Pinpoint the cell where the given text exists, returning its [x, y] midpoint coordinate. 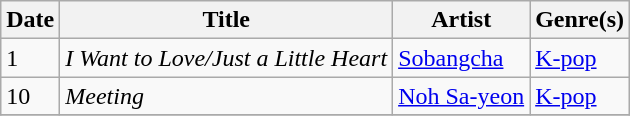
Sobangcha [462, 58]
1 [30, 58]
Genre(s) [580, 20]
Title [226, 20]
Meeting [226, 96]
10 [30, 96]
Artist [462, 20]
Noh Sa-yeon [462, 96]
I Want to Love/Just a Little Heart [226, 58]
Date [30, 20]
